Identify which cell holds the provided text, then report its [x, y] central coordinate. 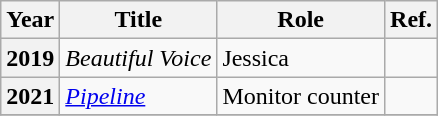
2019 [30, 58]
Role [301, 20]
Pipeline [138, 96]
Year [30, 20]
Title [138, 20]
Ref. [412, 20]
Monitor counter [301, 96]
Beautiful Voice [138, 58]
Jessica [301, 58]
2021 [30, 96]
